Provide the [x, y] coordinate of the cell's center where the given text is located.  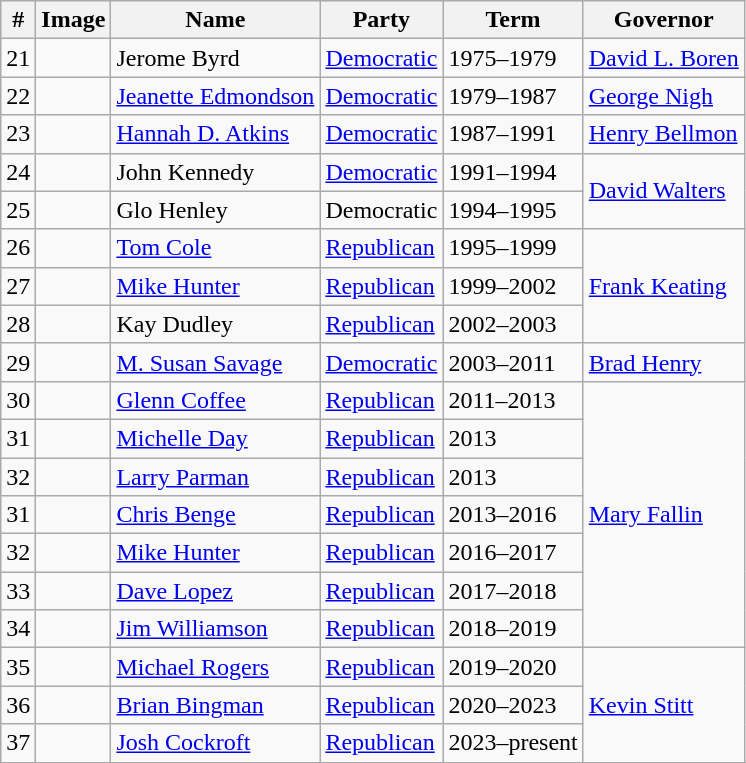
37 [18, 743]
28 [18, 324]
Brian Bingman [216, 705]
Image [74, 20]
2020–2023 [513, 705]
1979–1987 [513, 96]
26 [18, 248]
David Walters [664, 191]
23 [18, 134]
Frank Keating [664, 286]
2023–present [513, 743]
2017–2018 [513, 591]
2013–2016 [513, 515]
21 [18, 58]
Chris Benge [216, 515]
Jerome Byrd [216, 58]
2019–2020 [513, 667]
Governor [664, 20]
Glo Henley [216, 210]
Kevin Stitt [664, 705]
1995–1999 [513, 248]
Dave Lopez [216, 591]
27 [18, 286]
Michael Rogers [216, 667]
1975–1979 [513, 58]
Jeanette Edmondson [216, 96]
25 [18, 210]
30 [18, 400]
Party [382, 20]
Henry Bellmon [664, 134]
35 [18, 667]
33 [18, 591]
George Nigh [664, 96]
Tom Cole [216, 248]
Michelle Day [216, 438]
2018–2019 [513, 629]
1987–1991 [513, 134]
Term [513, 20]
2016–2017 [513, 553]
Mary Fallin [664, 514]
John Kennedy [216, 172]
34 [18, 629]
22 [18, 96]
1994–1995 [513, 210]
David L. Boren [664, 58]
# [18, 20]
Larry Parman [216, 477]
Josh Cockroft [216, 743]
1991–1994 [513, 172]
M. Susan Savage [216, 362]
Hannah D. Atkins [216, 134]
36 [18, 705]
24 [18, 172]
2002–2003 [513, 324]
2011–2013 [513, 400]
1999–2002 [513, 286]
Name [216, 20]
2003–2011 [513, 362]
Jim Williamson [216, 629]
Kay Dudley [216, 324]
29 [18, 362]
Glenn Coffee [216, 400]
Brad Henry [664, 362]
